Determine the (X, Y) coordinate at the center of the cell enclosing the given text.  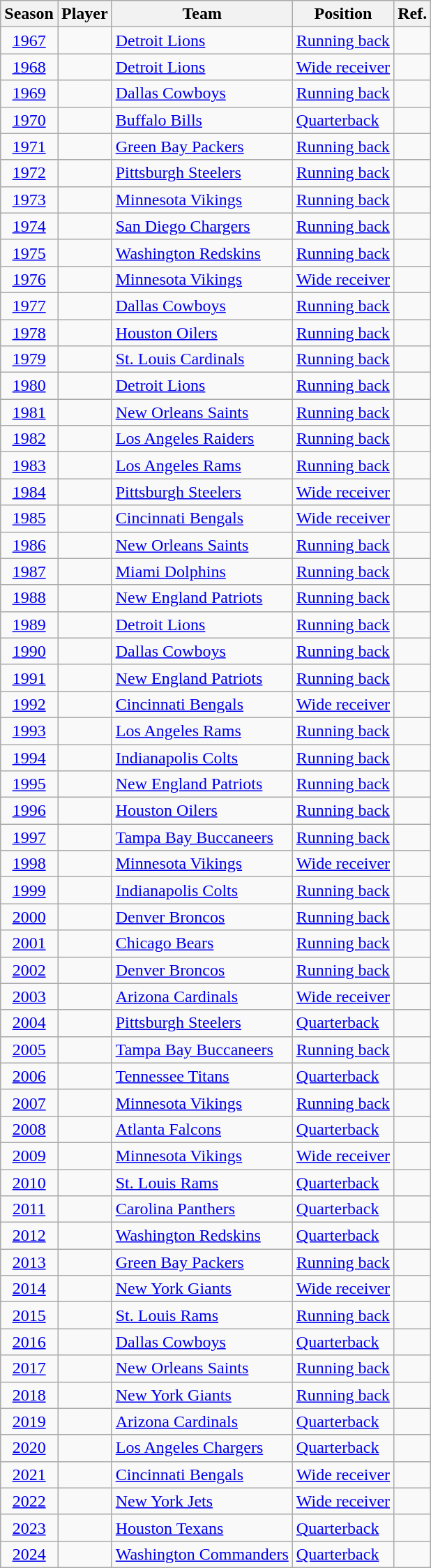
1993 (29, 731)
1981 (29, 412)
1968 (29, 67)
2011 (29, 1209)
2017 (29, 1368)
2001 (29, 943)
Houston Texans (202, 1528)
1983 (29, 465)
New York Jets (202, 1501)
Season (29, 14)
Carolina Panthers (202, 1209)
2024 (29, 1554)
2007 (29, 1103)
2008 (29, 1129)
2014 (29, 1289)
2023 (29, 1528)
1988 (29, 598)
2003 (29, 996)
2002 (29, 970)
1986 (29, 545)
Tennessee Titans (202, 1076)
2005 (29, 1050)
2013 (29, 1262)
1996 (29, 811)
San Diego Chargers (202, 226)
1971 (29, 147)
1997 (29, 837)
1976 (29, 279)
2004 (29, 1023)
Buffalo Bills (202, 120)
2015 (29, 1315)
2010 (29, 1183)
1998 (29, 864)
1985 (29, 518)
1978 (29, 333)
2000 (29, 917)
1992 (29, 704)
1972 (29, 173)
1999 (29, 890)
2006 (29, 1076)
Ref. (413, 14)
Position (343, 14)
1980 (29, 386)
1973 (29, 200)
1977 (29, 306)
Player (84, 14)
2018 (29, 1395)
Los Angeles Chargers (202, 1448)
1970 (29, 120)
1974 (29, 226)
Los Angeles Raiders (202, 439)
1984 (29, 492)
1995 (29, 784)
1990 (29, 651)
1991 (29, 678)
2020 (29, 1448)
St. Louis Cardinals (202, 359)
2009 (29, 1156)
Atlanta Falcons (202, 1129)
1982 (29, 439)
1989 (29, 625)
2021 (29, 1474)
2019 (29, 1421)
Miami Dolphins (202, 572)
Washington Commanders (202, 1554)
2012 (29, 1236)
1967 (29, 40)
1987 (29, 572)
1975 (29, 253)
1969 (29, 94)
Team (202, 14)
2016 (29, 1342)
Chicago Bears (202, 943)
1994 (29, 757)
1979 (29, 359)
2022 (29, 1501)
